Identify which cell holds the provided text, then report its [x, y] central coordinate. 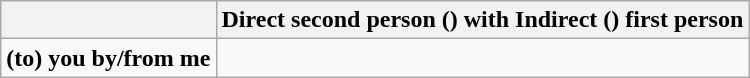
Direct second person () with Indirect () first person [482, 20]
(to) you by/from me [108, 58]
